Capture the cell that displays the provided text and extract its (x, y) central coordinate. 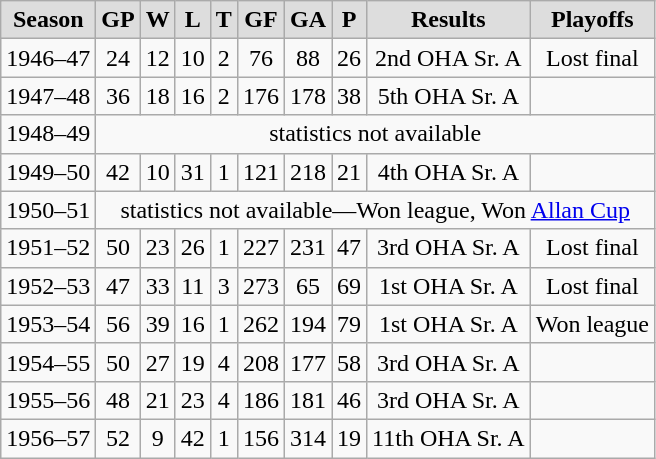
P (350, 20)
39 (158, 324)
4th OHA Sr. A (449, 172)
Results (449, 20)
1955–56 (48, 400)
1953–54 (48, 324)
L (192, 20)
1948–49 (48, 134)
76 (260, 58)
1947–48 (48, 96)
11 (192, 286)
11th OHA Sr. A (449, 438)
2nd OHA Sr. A (449, 58)
1946–47 (48, 58)
T (224, 20)
186 (260, 400)
46 (350, 400)
9 (158, 438)
38 (350, 96)
194 (308, 324)
Season (48, 20)
1949–50 (48, 172)
1950–51 (48, 210)
GF (260, 20)
24 (118, 58)
statistics not available (376, 134)
314 (308, 438)
262 (260, 324)
5th OHA Sr. A (449, 96)
177 (308, 362)
273 (260, 286)
58 (350, 362)
69 (350, 286)
1952–53 (48, 286)
27 (158, 362)
1951–52 (48, 248)
218 (308, 172)
227 (260, 248)
88 (308, 58)
156 (260, 438)
231 (308, 248)
1956–57 (48, 438)
3 (224, 286)
Won league (592, 324)
121 (260, 172)
GA (308, 20)
208 (260, 362)
1954–55 (48, 362)
178 (308, 96)
33 (158, 286)
12 (158, 58)
36 (118, 96)
48 (118, 400)
statistics not available—Won league, Won Allan Cup (376, 210)
79 (350, 324)
181 (308, 400)
18 (158, 96)
56 (118, 324)
52 (118, 438)
31 (192, 172)
W (158, 20)
Playoffs (592, 20)
65 (308, 286)
176 (260, 96)
GP (118, 20)
